Return [x, y] of the center of cell containing provided text 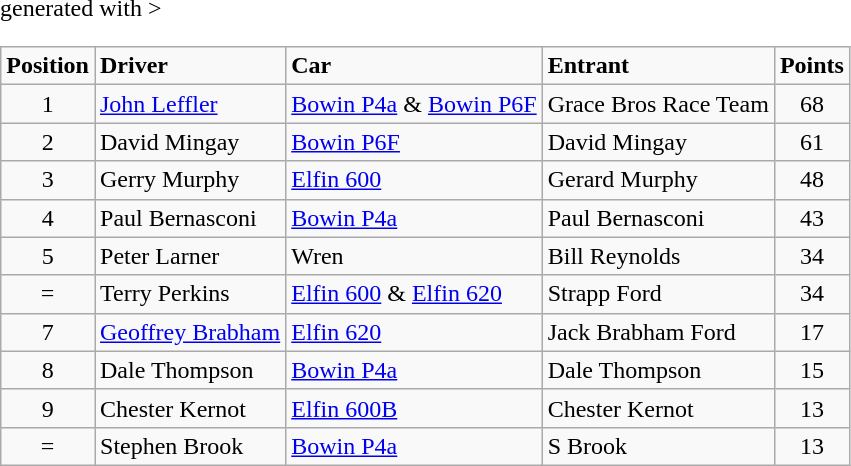
Bowin P4a & Bowin P6F [414, 104]
8 [48, 370]
Stephen Brook [190, 446]
1 [48, 104]
3 [48, 180]
15 [812, 370]
Gerry Murphy [190, 180]
Points [812, 66]
43 [812, 218]
2 [48, 142]
Elfin 620 [414, 332]
Elfin 600 & Elfin 620 [414, 294]
Grace Bros Race Team [658, 104]
7 [48, 332]
17 [812, 332]
Terry Perkins [190, 294]
Geoffrey Brabham [190, 332]
Gerard Murphy [658, 180]
4 [48, 218]
Peter Larner [190, 256]
John Leffler [190, 104]
48 [812, 180]
Wren [414, 256]
Elfin 600B [414, 408]
Driver [190, 66]
Strapp Ford [658, 294]
68 [812, 104]
61 [812, 142]
Position [48, 66]
Entrant [658, 66]
Bowin P6F [414, 142]
S Brook [658, 446]
5 [48, 256]
Jack Brabham Ford [658, 332]
Car [414, 66]
9 [48, 408]
Elfin 600 [414, 180]
Bill Reynolds [658, 256]
